Find where the given text appears and provide that cell's center as (X, Y) coordinate. 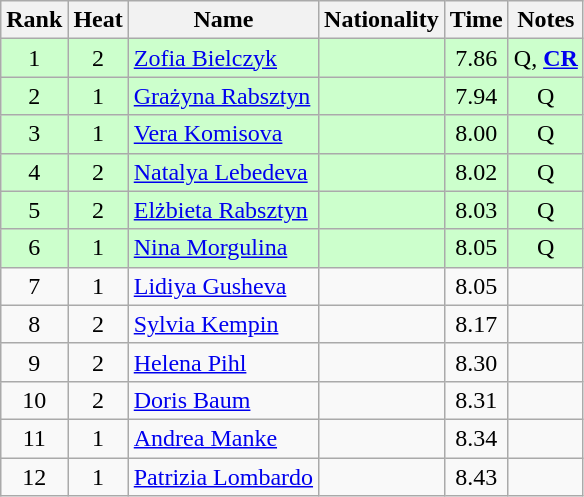
5 (34, 210)
Helena Pihl (223, 362)
8.30 (476, 362)
7 (34, 286)
Grażyna Rabsztyn (223, 96)
Vera Komisova (223, 134)
11 (34, 438)
9 (34, 362)
Lidiya Gusheva (223, 286)
7.94 (476, 96)
8.43 (476, 477)
8 (34, 324)
8.34 (476, 438)
7.86 (476, 58)
12 (34, 477)
8.02 (476, 172)
Rank (34, 20)
4 (34, 172)
Zofia Bielczyk (223, 58)
Q, CR (546, 58)
3 (34, 134)
Nationality (382, 20)
Name (223, 20)
Elżbieta Rabsztyn (223, 210)
Sylvia Kempin (223, 324)
Doris Baum (223, 400)
Patrizia Lombardo (223, 477)
8.31 (476, 400)
6 (34, 248)
Heat (98, 20)
Natalya Lebedeva (223, 172)
10 (34, 400)
8.17 (476, 324)
Nina Morgulina (223, 248)
8.00 (476, 134)
8.03 (476, 210)
Time (476, 20)
Notes (546, 20)
Andrea Manke (223, 438)
